Determine the (x, y) coordinate at the center of the cell enclosing the given text.  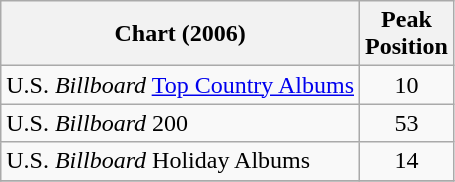
PeakPosition (407, 34)
53 (407, 123)
10 (407, 85)
Chart (2006) (180, 34)
U.S. Billboard 200 (180, 123)
U.S. Billboard Top Country Albums (180, 85)
14 (407, 161)
U.S. Billboard Holiday Albums (180, 161)
